Extract the [x, y] coordinate from the center of the cell holding the provided text.  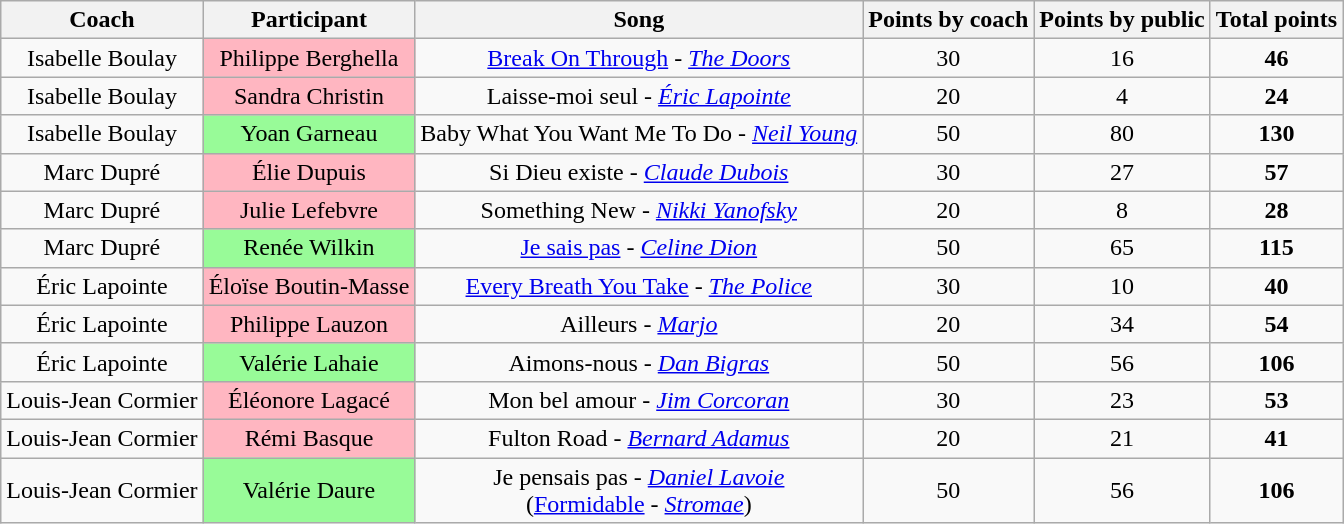
130 [1276, 134]
10 [1122, 286]
Rémi Basque [309, 438]
Points by public [1122, 20]
28 [1276, 210]
16 [1122, 58]
34 [1122, 324]
Mon bel amour - Jim Corcoran [639, 400]
27 [1122, 172]
Éléonore Lagacé [309, 400]
4 [1122, 96]
115 [1276, 248]
Laisse-moi seul - Éric Lapointe [639, 96]
Fulton Road - Bernard Adamus [639, 438]
Baby What You Want Me To Do - Neil Young [639, 134]
Aimons-nous - Dan Bigras [639, 362]
53 [1276, 400]
Si Dieu existe - Claude Dubois [639, 172]
23 [1122, 400]
Sandra Christin [309, 96]
24 [1276, 96]
Éloïse Boutin-Masse [309, 286]
Julie Lefebvre [309, 210]
54 [1276, 324]
Je pensais pas - Daniel Lavoie(Formidable - Stromae) [639, 490]
Ailleurs - Marjo [639, 324]
Song [639, 20]
46 [1276, 58]
Yoan Garneau [309, 134]
Valérie Lahaie [309, 362]
Points by coach [948, 20]
Total points [1276, 20]
Philippe Lauzon [309, 324]
Participant [309, 20]
40 [1276, 286]
65 [1122, 248]
Renée Wilkin [309, 248]
21 [1122, 438]
Something New - Nikki Yanofsky [639, 210]
41 [1276, 438]
Je sais pas - Celine Dion [639, 248]
80 [1122, 134]
Break On Through - The Doors [639, 58]
8 [1122, 210]
57 [1276, 172]
Élie Dupuis [309, 172]
Philippe Berghella [309, 58]
Every Breath You Take - The Police [639, 286]
Coach [102, 20]
Valérie Daure [309, 490]
